Search for the cell housing the specified text and yield its [X, Y] center coordinate. 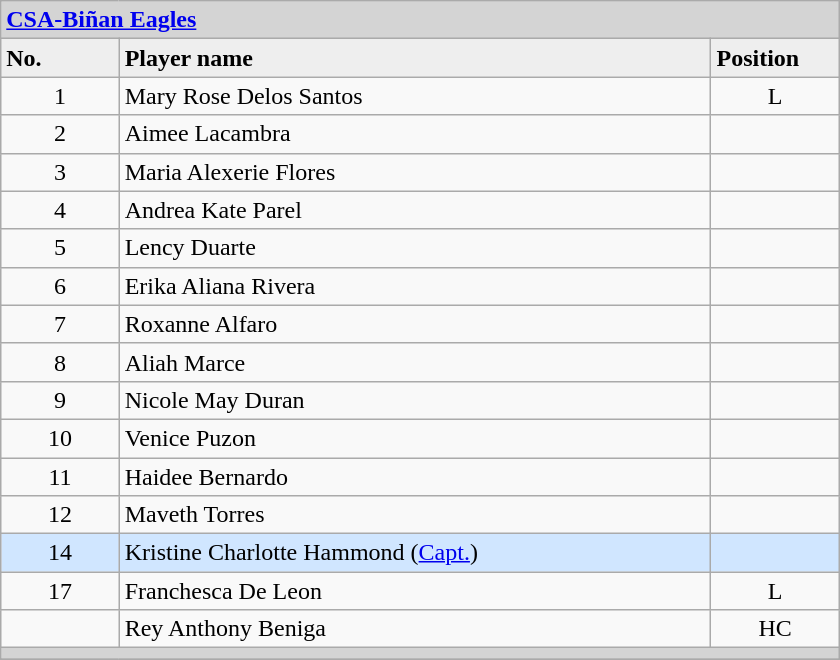
4 [60, 210]
12 [60, 515]
Aimee Lacambra [415, 134]
1 [60, 96]
Lency Duarte [415, 248]
11 [60, 477]
Position [775, 58]
Haidee Bernardo [415, 477]
3 [60, 172]
Maria Alexerie Flores [415, 172]
5 [60, 248]
HC [775, 629]
Roxanne Alfaro [415, 324]
Rey Anthony Beniga [415, 629]
7 [60, 324]
8 [60, 362]
9 [60, 400]
CSA-Biñan Eagles [420, 20]
Aliah Marce [415, 362]
Maveth Torres [415, 515]
17 [60, 591]
No. [60, 58]
2 [60, 134]
Player name [415, 58]
Mary Rose Delos Santos [415, 96]
Erika Aliana Rivera [415, 286]
Venice Puzon [415, 438]
Andrea Kate Parel [415, 210]
Franchesca De Leon [415, 591]
14 [60, 553]
Nicole May Duran [415, 400]
6 [60, 286]
Kristine Charlotte Hammond (Capt.) [415, 553]
10 [60, 438]
